Provide the (x, y) coordinate of the cell's center where the given text is located.  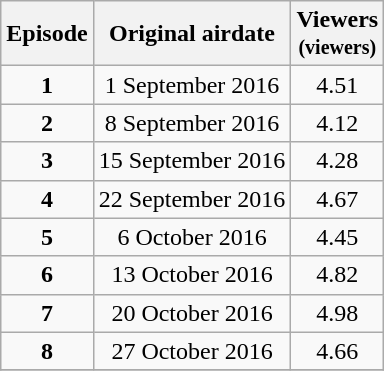
4 (47, 199)
20 October 2016 (192, 313)
1 (47, 85)
Episode (47, 34)
15 September 2016 (192, 161)
4.12 (338, 123)
5 (47, 237)
4.98 (338, 313)
Viewers(viewers) (338, 34)
8 (47, 351)
6 (47, 275)
4.28 (338, 161)
22 September 2016 (192, 199)
4.82 (338, 275)
4.51 (338, 85)
2 (47, 123)
3 (47, 161)
7 (47, 313)
1 September 2016 (192, 85)
13 October 2016 (192, 275)
4.66 (338, 351)
6 October 2016 (192, 237)
8 September 2016 (192, 123)
27 October 2016 (192, 351)
Original airdate (192, 34)
4.67 (338, 199)
4.45 (338, 237)
